Find where the given text appears and provide that cell's center as [x, y] coordinate. 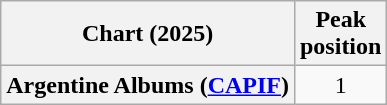
1 [340, 85]
Chart (2025) [148, 34]
Argentine Albums (CAPIF) [148, 85]
Peakposition [340, 34]
